Identify which cell holds the provided text, then report its [X, Y] central coordinate. 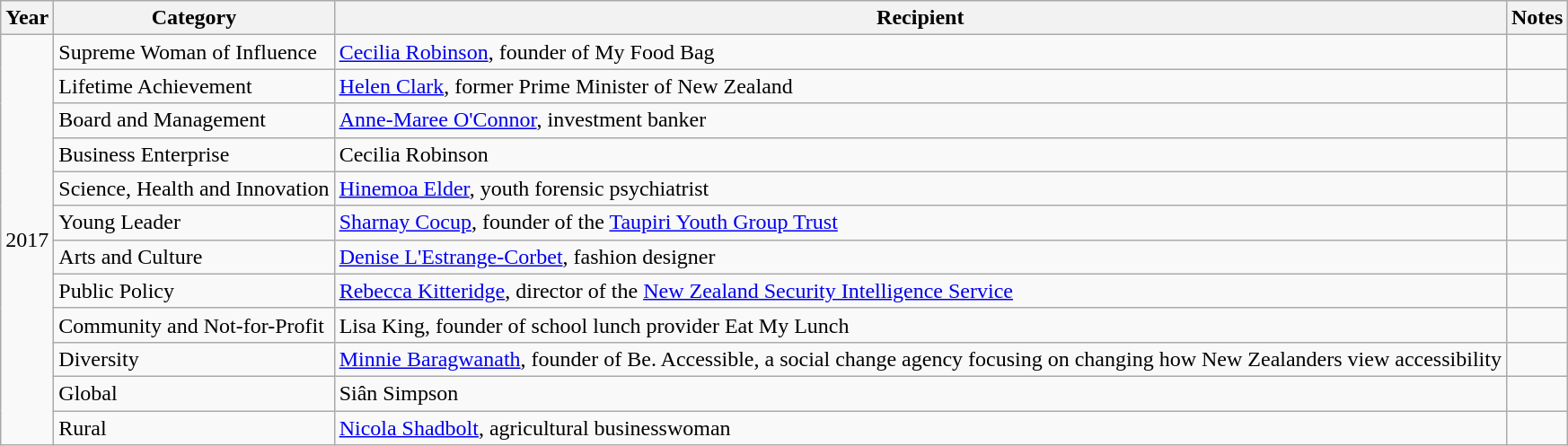
Business Enterprise [194, 154]
2017 [27, 240]
Global [194, 393]
Anne-Maree O'Connor, investment banker [920, 120]
Diversity [194, 359]
Lisa King, founder of school lunch provider Eat My Lunch [920, 325]
Supreme Woman of Influence [194, 52]
Nicola Shadbolt, agricultural businesswoman [920, 428]
Lifetime Achievement [194, 86]
Rural [194, 428]
Young Leader [194, 223]
Board and Management [194, 120]
Notes [1537, 18]
Category [194, 18]
Minnie Baragwanath, founder of Be. Accessible, a social change agency focusing on changing how New Zealanders view accessibility [920, 359]
Helen Clark, former Prime Minister of New Zealand [920, 86]
Community and Not-for-Profit [194, 325]
Siân Simpson [920, 393]
Year [27, 18]
Rebecca Kitteridge, director of the New Zealand Security Intelligence Service [920, 291]
Cecilia Robinson, founder of My Food Bag [920, 52]
Arts and Culture [194, 257]
Sharnay Cocup, founder of the Taupiri Youth Group Trust [920, 223]
Science, Health and Innovation [194, 188]
Public Policy [194, 291]
Denise L'Estrange-Corbet, fashion designer [920, 257]
Recipient [920, 18]
Hinemoa Elder, youth forensic psychiatrist [920, 188]
Cecilia Robinson [920, 154]
